Detect which cell encompasses the target text, then output its (X, Y) center coordinate. 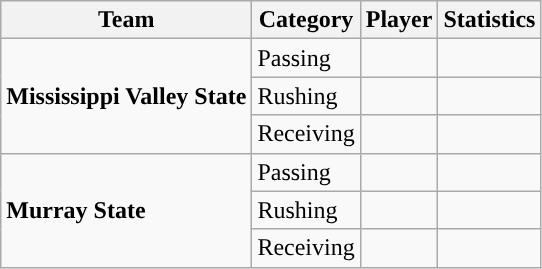
Murray State (126, 210)
Mississippi Valley State (126, 96)
Team (126, 20)
Player (399, 20)
Statistics (490, 20)
Category (306, 20)
